Extract the [x, y] coordinate from the center of the cell holding the provided text.  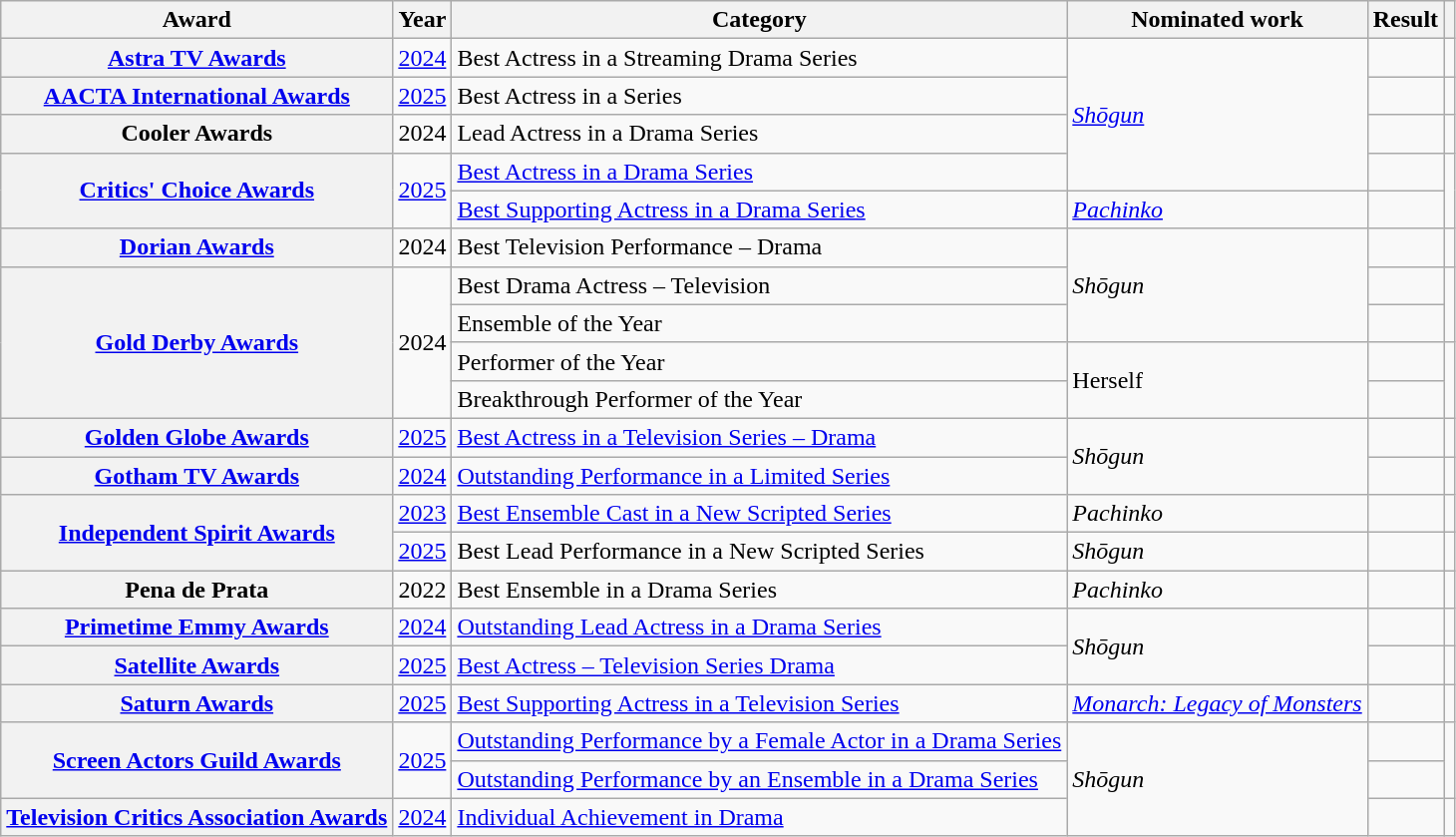
Best Ensemble in a Drama Series [760, 590]
Nominated work [1217, 20]
Astra TV Awards [197, 58]
Gold Derby Awards [197, 342]
AACTA International Awards [197, 96]
Best Supporting Actress in a Drama Series [760, 209]
Outstanding Performance in a Limited Series [760, 476]
Golden Globe Awards [197, 437]
Best Supporting Actress in a Television Series [760, 703]
Best Actress in a Television Series – Drama [760, 437]
Best Actress in a Drama Series [760, 172]
Outstanding Lead Actress in a Drama Series [760, 628]
Critics' Choice Awards [197, 191]
Best Ensemble Cast in a New Scripted Series [760, 514]
Performer of the Year [760, 361]
Individual Achievement in Drama [760, 817]
2022 [423, 590]
Herself [1217, 380]
Independent Spirit Awards [197, 533]
Primetime Emmy Awards [197, 628]
Best Actress in a Streaming Drama Series [760, 58]
Satellite Awards [197, 665]
Gotham TV Awards [197, 476]
Best Lead Performance in a New Scripted Series [760, 552]
Outstanding Performance by a Female Actor in a Drama Series [760, 741]
Year [423, 20]
Best Actress – Television Series Drama [760, 665]
2023 [423, 514]
Pena de Prata [197, 590]
Category [760, 20]
Best Television Performance – Drama [760, 247]
Screen Actors Guild Awards [197, 760]
Breakthrough Performer of the Year [760, 399]
Monarch: Legacy of Monsters [1217, 703]
Ensemble of the Year [760, 323]
Lead Actress in a Drama Series [760, 134]
Saturn Awards [197, 703]
Result [1405, 20]
Award [197, 20]
Best Actress in a Series [760, 96]
Best Drama Actress – Television [760, 285]
Outstanding Performance by an Ensemble in a Drama Series [760, 779]
Television Critics Association Awards [197, 817]
Dorian Awards [197, 247]
Cooler Awards [197, 134]
